Identify which cell holds the provided text, then report its [X, Y] central coordinate. 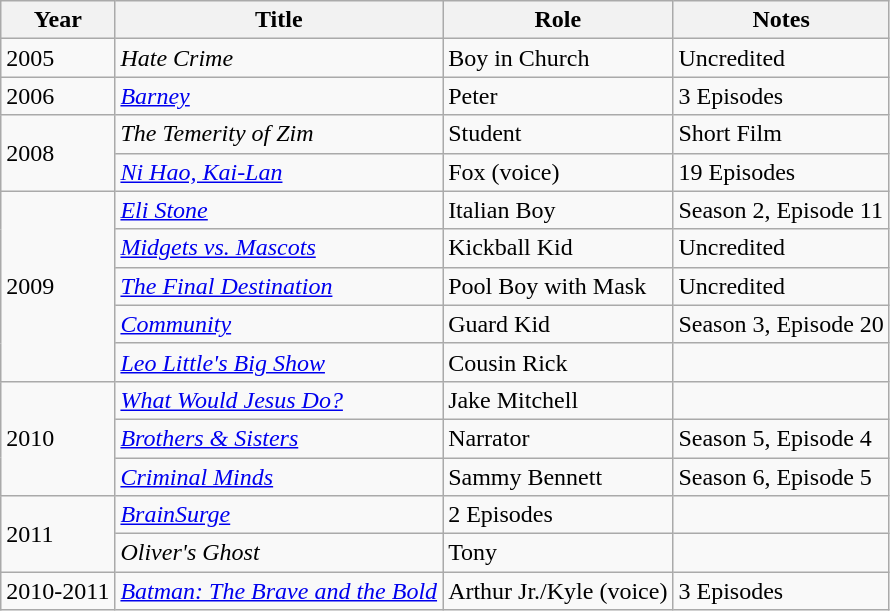
Notes [781, 20]
Season 5, Episode 4 [781, 438]
Season 3, Episode 20 [781, 324]
Pool Boy with Mask [558, 286]
Oliver's Ghost [279, 553]
Ni Hao, Kai-Lan [279, 172]
Barney [279, 96]
Student [558, 134]
Role [558, 20]
Leo Little's Big Show [279, 362]
2010-2011 [58, 591]
Sammy Bennett [558, 477]
2008 [58, 153]
What Would Jesus Do? [279, 400]
Season 2, Episode 11 [781, 210]
Guard Kid [558, 324]
Cousin Rick [558, 362]
Short Film [781, 134]
Italian Boy [558, 210]
Year [58, 20]
BrainSurge [279, 515]
Fox (voice) [558, 172]
Jake Mitchell [558, 400]
Criminal Minds [279, 477]
Narrator [558, 438]
2 Episodes [558, 515]
Season 6, Episode 5 [781, 477]
Brothers & Sisters [279, 438]
The Temerity of Zim [279, 134]
Hate Crime [279, 58]
2006 [58, 96]
2011 [58, 534]
2005 [58, 58]
Peter [558, 96]
2009 [58, 286]
The Final Destination [279, 286]
Batman: The Brave and the Bold [279, 591]
Eli Stone [279, 210]
Community [279, 324]
Kickball Kid [558, 248]
Boy in Church [558, 58]
Title [279, 20]
19 Episodes [781, 172]
Arthur Jr./Kyle (voice) [558, 591]
Midgets vs. Mascots [279, 248]
Tony [558, 553]
2010 [58, 438]
